Detect which cell encompasses the target text, then output its (x, y) center coordinate. 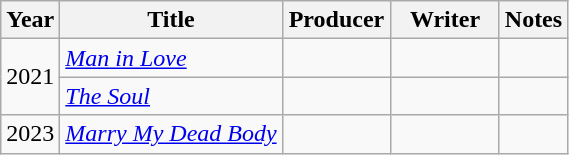
The Soul (171, 96)
Writer (446, 20)
Notes (533, 20)
Producer (336, 20)
Marry My Dead Body (171, 134)
2021 (30, 77)
Title (171, 20)
Man in Love (171, 58)
Year (30, 20)
2023 (30, 134)
